Determine the (X, Y) coordinate at the center of the cell enclosing the given text.  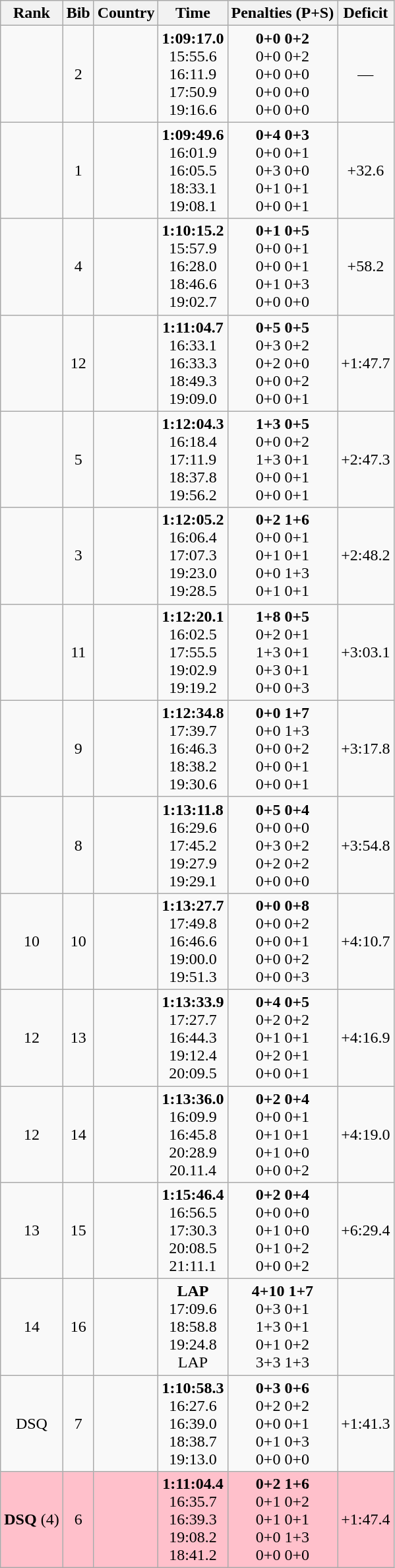
16 (78, 1327)
11 (78, 652)
+2:48.2 (365, 556)
0+2 0+40+0 0+00+1 0+00+1 0+20+0 0+2 (282, 1231)
+4:16.9 (365, 1037)
+3:54.8 (365, 845)
1:13:11.816:29.617:45.219:27.919:29.1 (193, 845)
DSQ (4) (32, 1520)
1:13:27.717:49.816:46.619:00.019:51.3 (193, 941)
Rank (32, 13)
0+0 0+80+0 0+20+0 0+10+0 0+20+0 0+3 (282, 941)
Deficit (365, 13)
8 (78, 845)
3 (78, 556)
+1:47.4 (365, 1520)
0+4 0+50+2 0+20+1 0+10+2 0+10+0 0+1 (282, 1037)
1:09:17.015:55.616:11.917:50.919:16.6 (193, 74)
+1:47.7 (365, 363)
Time (193, 13)
1:13:36.016:09.916:45.820:28.920.11.4 (193, 1134)
1:12:05.216:06.417:07.319:23.019:28.5 (193, 556)
0+3 0+60+2 0+2 0+0 0+10+1 0+30+0 0+0 (282, 1423)
+4:10.7 (365, 941)
1:10:58.316:27.616:39.018:38.719:13.0 (193, 1423)
Country (126, 13)
1:12:20.116:02.517:55.519:02.919:19.2 (193, 652)
7 (78, 1423)
1:13:33.917:27.716:44.319:12.420:09.5 (193, 1037)
0+4 0+30+0 0+1 0+3 0+00+1 0+10+0 0+1 (282, 170)
+6:29.4 (365, 1231)
DSQ (32, 1423)
0+5 0+50+3 0+2 0+2 0+00+0 0+20+0 0+1 (282, 363)
2 (78, 74)
1+8 0+50+2 0+1 1+3 0+10+3 0+10+0 0+3 (282, 652)
0+5 0+40+0 0+00+3 0+20+2 0+20+0 0+0 (282, 845)
LAP17:09.618:58.819:24.8LAP (193, 1327)
1:11:04.716:33.116:33.318:49.319:09.0 (193, 363)
1:09:49.616:01.916:05.518:33.119:08.1 (193, 170)
15 (78, 1231)
0+2 1+60+0 0+1 0+1 0+10+0 1+30+1 0+1 (282, 556)
0+2 0+40+0 0+10+1 0+10+1 0+00+0 0+2 (282, 1134)
1:10:15.215:57.916:28.018:46.619:02.7 (193, 267)
Penalties (P+S) (282, 13)
1 (78, 170)
5 (78, 459)
+58.2 (365, 267)
+2:47.3 (365, 459)
4 (78, 267)
Bib (78, 13)
+3:03.1 (365, 652)
9 (78, 748)
+4:19.0 (365, 1134)
0+1 0+50+0 0+1 0+0 0+10+1 0+30+0 0+0 (282, 267)
1:11:04.416:35.716:39.319:08.218:41.2 (193, 1520)
1:12:34.817:39.716:46.318:38.219:30.6 (193, 748)
+3:17.8 (365, 748)
6 (78, 1520)
— (365, 74)
0+0 1+70+0 1+30+0 0+20+0 0+10+0 0+1 (282, 748)
1+3 0+50+0 0+2 1+3 0+10+0 0+10+0 0+1 (282, 459)
1:15:46.416:56.517:30.320:08.521:11.1 (193, 1231)
+32.6 (365, 170)
4+10 1+70+3 0+11+3 0+10+1 0+23+3 1+3 (282, 1327)
0+2 1+60+1 0+2 0+1 0+10+0 1+30+0 0+0 (282, 1520)
0+0 0+20+0 0+2 0+0 0+00+0 0+00+0 0+0 (282, 74)
1:12:04.316:18.417:11.918:37.819:56.2 (193, 459)
+1:41.3 (365, 1423)
